Output the [x, y] coordinate of the center of the cell containing the given text.  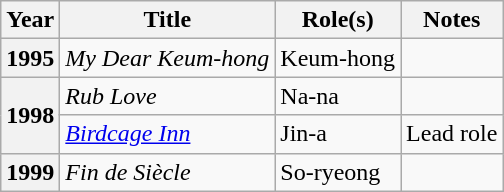
Role(s) [338, 20]
Fin de Siècle [168, 172]
Title [168, 20]
1998 [30, 115]
Year [30, 20]
Na-na [338, 96]
1995 [30, 58]
My Dear Keum-hong [168, 58]
Notes [452, 20]
1999 [30, 172]
So-ryeong [338, 172]
Jin-a [338, 134]
Lead role [452, 134]
Rub Love [168, 96]
Keum-hong [338, 58]
Birdcage Inn [168, 134]
